Detect which cell encompasses the target text, then output its (X, Y) center coordinate. 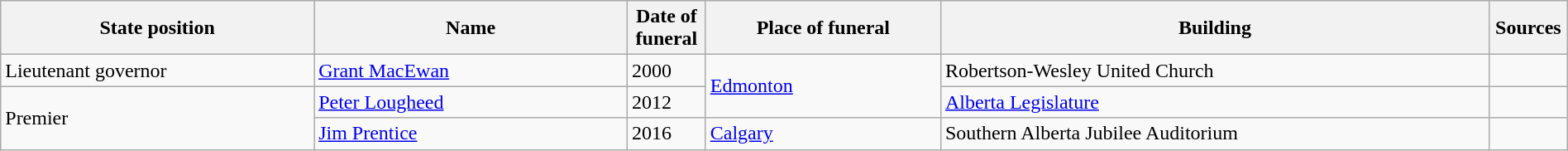
Jim Prentice (471, 134)
State position (157, 28)
Peter Lougheed (471, 102)
Building (1214, 28)
Edmonton (823, 86)
Alberta Legislature (1214, 102)
2016 (667, 134)
Southern Alberta Jubilee Auditorium (1214, 134)
2012 (667, 102)
Sources (1528, 28)
Robertson-Wesley United Church (1214, 71)
Place of funeral (823, 28)
Grant MacEwan (471, 71)
2000 (667, 71)
Premier (157, 118)
Lieutenant governor (157, 71)
Name (471, 28)
Date of funeral (667, 28)
Calgary (823, 134)
